From the cell containing the given text, extract its center point as [x, y] coordinate. 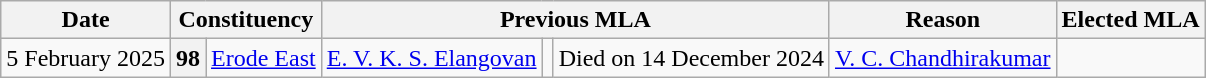
V. C. Chandhirakumar [942, 58]
98 [188, 58]
Died on 14 December 2024 [691, 58]
E. V. K. S. Elangovan [432, 58]
Erode East [264, 58]
Reason [942, 20]
Elected MLA [1130, 20]
Date [86, 20]
5 February 2025 [86, 58]
Previous MLA [575, 20]
Constituency [246, 20]
